Output the [X, Y] coordinate of the center of the cell containing the given text.  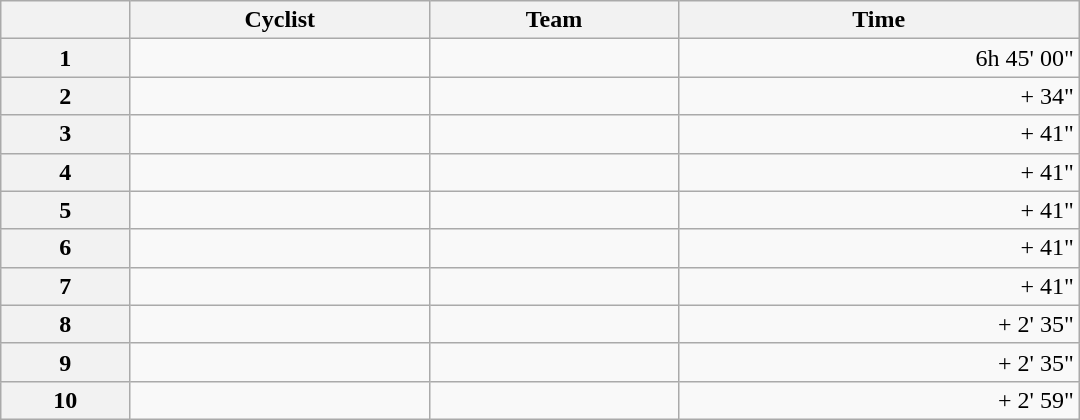
9 [66, 362]
Cyclist [280, 20]
8 [66, 324]
7 [66, 286]
6h 45' 00" [878, 58]
+ 34" [878, 96]
10 [66, 400]
6 [66, 248]
4 [66, 172]
Team [554, 20]
2 [66, 96]
+ 2' 59" [878, 400]
Time [878, 20]
3 [66, 134]
5 [66, 210]
1 [66, 58]
